Detect which cell encompasses the target text, then output its (x, y) center coordinate. 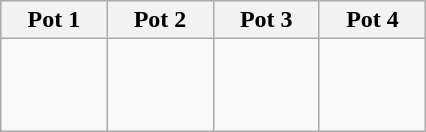
Pot 4 (372, 20)
Pot 1 (54, 20)
Pot 3 (266, 20)
Pot 2 (160, 20)
